From the cell containing the given text, extract its center point as (X, Y) coordinate. 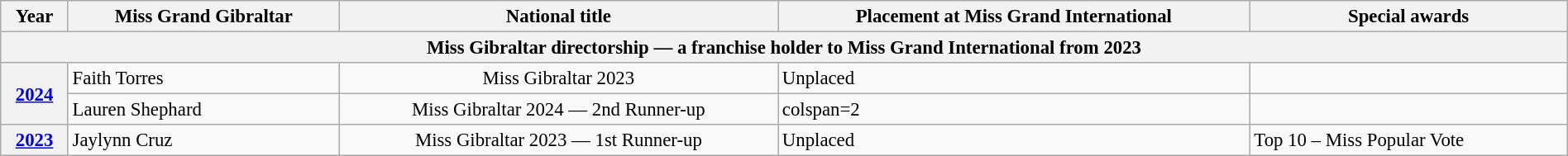
Lauren Shephard (203, 110)
Miss Gibraltar directorship — a franchise holder to Miss Grand International from 2023 (784, 48)
colspan=2 (1014, 110)
Miss Grand Gibraltar (203, 17)
Miss Gibraltar 2023 — 1st Runner-up (558, 140)
Miss Gibraltar 2023 (558, 78)
Faith Torres (203, 78)
Jaylynn Cruz (203, 140)
National title (558, 17)
2023 (35, 140)
Top 10 – Miss Popular Vote (1408, 140)
2024 (35, 94)
Year (35, 17)
Placement at Miss Grand International (1014, 17)
Special awards (1408, 17)
Miss Gibraltar 2024 — 2nd Runner-up (558, 110)
